Determine the [X, Y] coordinate at the center of the cell enclosing the given text.  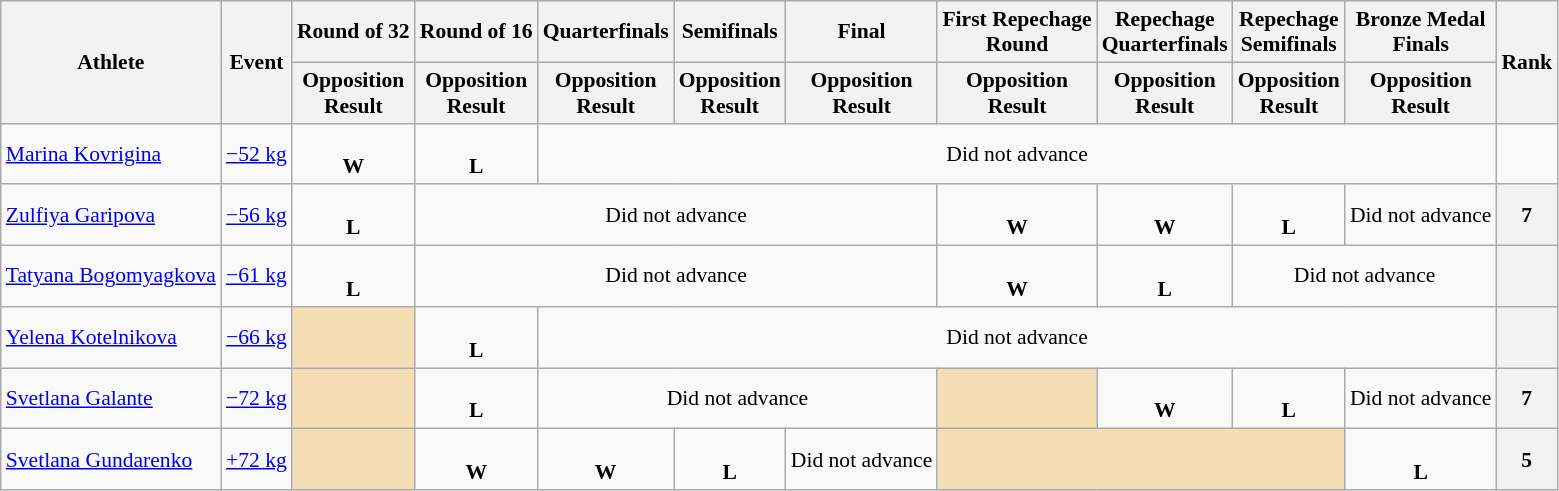
First Repechage Round [1016, 32]
−61 kg [256, 276]
+72 kg [256, 460]
Round of 32 [354, 32]
−52 kg [256, 154]
Quarterfinals [606, 32]
RepechageSemifinals [1289, 32]
Repechage Quarterfinals [1165, 32]
−56 kg [256, 216]
−72 kg [256, 398]
Yelena Kotelnikova [111, 338]
Rank [1526, 62]
5 [1526, 460]
Svetlana Gundarenko [111, 460]
Zulfiya Garipova [111, 216]
Tatyana Bogomyagkova [111, 276]
Round of 16 [476, 32]
Bronze Medal Finals [1421, 32]
Athlete [111, 62]
Marina Kovrigina [111, 154]
Svetlana Galante [111, 398]
Final [862, 32]
Event [256, 62]
Semifinals [730, 32]
−66 kg [256, 338]
